Scan for the cell matching the given text and deliver its (x, y) coordinate at center. 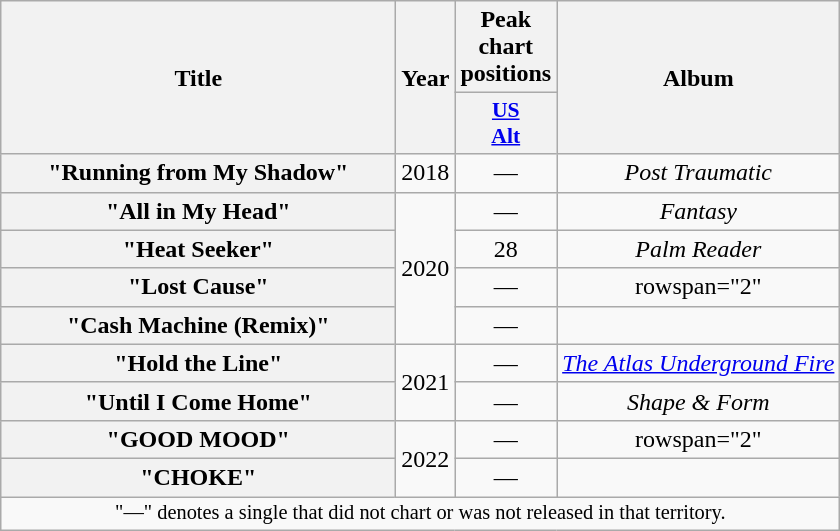
2022 (426, 458)
"Heat Seeker" (198, 249)
USAlt (506, 124)
Title (198, 78)
Peak chart positions (506, 47)
"CHOKE" (198, 477)
2021 (426, 382)
"—" denotes a single that did not chart or was not released in that territory. (420, 513)
Album (698, 78)
"Running from My Shadow" (198, 173)
Post Traumatic (698, 173)
"Hold the Line" (198, 363)
Year (426, 78)
The Atlas Underground Fire (698, 363)
2018 (426, 173)
Fantasy (698, 211)
"GOOD MOOD" (198, 439)
"Cash Machine (Remix)" (198, 325)
"Until I Come Home" (198, 401)
28 (506, 249)
"Lost Cause" (198, 287)
Shape & Form (698, 401)
"All in My Head" (198, 211)
Palm Reader (698, 249)
2020 (426, 268)
